From the cell containing the given text, extract its center point as (X, Y) coordinate. 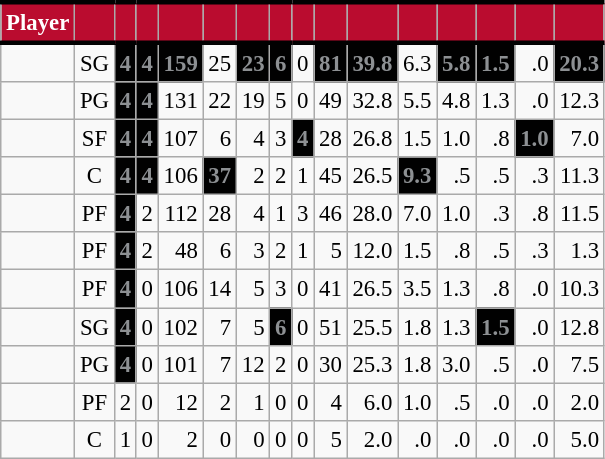
25 (220, 62)
12.3 (579, 101)
107 (180, 139)
6.0 (372, 402)
46 (330, 214)
4.8 (456, 101)
28.0 (372, 214)
101 (180, 364)
11.3 (579, 176)
81 (330, 62)
37 (220, 176)
32.8 (372, 101)
SF (95, 139)
14 (220, 289)
39.8 (372, 62)
12.0 (372, 251)
10.3 (579, 289)
9.3 (418, 176)
30 (330, 364)
102 (180, 327)
12.8 (579, 327)
45 (330, 176)
131 (180, 101)
25.3 (372, 364)
51 (330, 327)
23 (252, 62)
3.5 (418, 289)
Player (38, 22)
26.8 (372, 139)
159 (180, 62)
25.5 (372, 327)
6.3 (418, 62)
49 (330, 101)
41 (330, 289)
5.8 (456, 62)
5.0 (579, 439)
19 (252, 101)
3.0 (456, 364)
48 (180, 251)
11.5 (579, 214)
22 (220, 101)
20.3 (579, 62)
112 (180, 214)
7.5 (579, 364)
5.5 (418, 101)
